Determine the [X, Y] coordinate at the center of the cell enclosing the given text.  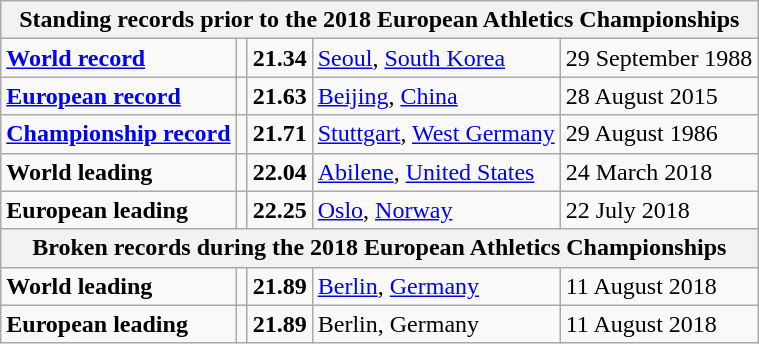
Oslo, Norway [436, 210]
Seoul, South Korea [436, 58]
29 September 1988 [659, 58]
World record [118, 58]
Broken records during the 2018 European Athletics Championships [380, 248]
European record [118, 96]
21.34 [280, 58]
28 August 2015 [659, 96]
24 March 2018 [659, 172]
22.25 [280, 210]
22.04 [280, 172]
Beijing, China [436, 96]
Stuttgart, West Germany [436, 134]
21.71 [280, 134]
Abilene, United States [436, 172]
21.63 [280, 96]
Standing records prior to the 2018 European Athletics Championships [380, 20]
29 August 1986 [659, 134]
Championship record [118, 134]
22 July 2018 [659, 210]
